Pinpoint the cell where the given text exists, returning its (x, y) midpoint coordinate. 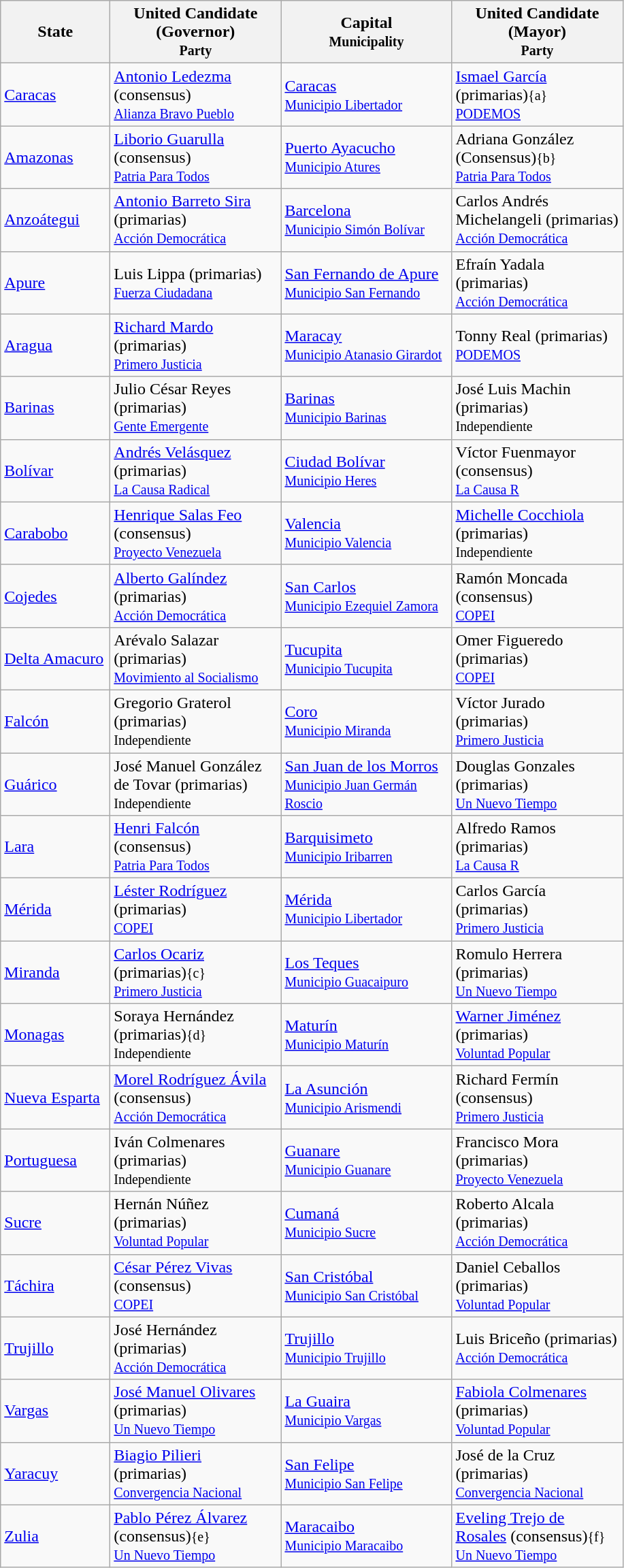
Zulia (56, 1536)
Francisco Mora (primarias)Proyecto Venezuela (538, 1160)
Bolívar (56, 470)
Tonny Real (primarias)PODEMOS (538, 345)
San CristóbalMunicipio San Cristóbal (366, 1285)
Víctor Jurado (primarias)Primero Justicia (538, 721)
CaracasMunicipio Libertador (366, 95)
Michelle Cocchiola (primarias)Independiente (538, 533)
La Guaira Municipio Vargas (366, 1411)
Roberto Alcala (primarias)Acción Democrática (538, 1223)
United Candidate (Governor)Party (196, 32)
Anzoátegui (56, 220)
Nueva Esparta (56, 1098)
Amazonas (56, 157)
José Manuel Olivares (primarias)Un Nuevo Tiempo (196, 1411)
GuanareMunicipio Guanare (366, 1160)
TrujilloMunicipio Trujillo (366, 1348)
Léster Rodríguez (primarias)COPEI (196, 910)
Ciudad BolívarMunicipio Heres (366, 470)
Los TequesMunicipio Guacaipuro (366, 972)
Carlos Andrés Michelangeli (primarias)Acción Democrática (538, 220)
Mérida (56, 910)
Hernán Núñez (primarias)Voluntad Popular (196, 1223)
Ismael García (primarias){a}PODEMOS (538, 95)
José Manuel González de Tovar (primarias)Independiente (196, 784)
BarquisimetoMunicipio Iribarren (366, 847)
BarinasMunicipio Barinas (366, 408)
San Fernando de ApureMunicipio San Fernando (366, 283)
Alfredo Ramos (primarias)La Causa R (538, 847)
Táchira (56, 1285)
Alberto Galíndez (primarias)Acción Democrática (196, 596)
Luis Lippa (primarias)Fuerza Ciudadana (196, 283)
ValenciaMunicipio Valencia (366, 533)
Vargas (56, 1411)
Caracas (56, 95)
José de la Cruz (primarias)Convergencia Nacional (538, 1473)
Arévalo Salazar (primarias)Movimiento al Socialismo (196, 658)
Andrés Velásquez (primarias)La Causa Radical (196, 470)
Gregorio Graterol (primarias)Independiente (196, 721)
Biagio Pilieri (primarias)Convergencia Nacional (196, 1473)
Henri Falcón (consensus)Patria Para Todos (196, 847)
Yaracuy (56, 1473)
United Candidate (Mayor)Party (538, 32)
Eveling Trejo de Rosales (consensus){f}Un Nuevo Tiempo (538, 1536)
CumanáMunicipio Sucre (366, 1223)
Richard Mardo (primarias)Primero Justicia (196, 345)
Adriana González (Consensus){b}Patria Para Todos (538, 157)
Soraya Hernández (primarias){d}Independiente (196, 1035)
Julio César Reyes (primarias)Gente Emergente (196, 408)
CapitalMunicipality (366, 32)
Luis Briceño (primarias)Acción Democrática (538, 1348)
Puerto AyacuchoMunicipio Atures (366, 157)
Efraín Yadala (primarias)Acción Democrática (538, 283)
Trujillo (56, 1348)
Maracaibo Municipio Maracaibo (366, 1536)
Falcón (56, 721)
José Luis Machin (primarias)Independiente (538, 408)
MaracayMunicipio Atanasio Girardot (366, 345)
Lara (56, 847)
Apure (56, 283)
Warner Jiménez (primarias)Voluntad Popular (538, 1035)
Daniel Ceballos (primarias)Voluntad Popular (538, 1285)
MéridaMunicipio Libertador (366, 910)
Sucre (56, 1223)
Víctor Fuenmayor (consensus)La Causa R (538, 470)
Antonio Barreto Sira (primarias)Acción Democrática (196, 220)
La AsunciónMunicipio Arismendi (366, 1098)
Antonio Ledezma (consensus)Alianza Bravo Pueblo (196, 95)
TucupitaMunicipio Tucupita (366, 658)
Fabiola Colmenares (primarias)Voluntad Popular (538, 1411)
José Hernández (primarias)Acción Democrática (196, 1348)
San FelipeMunicipio San Felipe (366, 1473)
San CarlosMunicipio Ezequiel Zamora (366, 596)
Ramón Moncada (consensus)COPEI (538, 596)
San Juan de los MorrosMunicipio Juan Germán Roscio (366, 784)
Henrique Salas Feo (consensus)Proyecto Venezuela (196, 533)
Aragua (56, 345)
Carlos Ocariz (primarias){c}Primero Justicia (196, 972)
Iván Colmenares (primarias)Independiente (196, 1160)
Guárico (56, 784)
Romulo Herrera (primarias)Un Nuevo Tiempo (538, 972)
Douglas Gonzales (primarias)Un Nuevo Tiempo (538, 784)
Carlos García (primarias)Primero Justicia (538, 910)
Liborio Guarulla (consensus)Patria Para Todos (196, 157)
BarcelonaMunicipio Simón Bolívar (366, 220)
Monagas (56, 1035)
Barinas (56, 408)
Portuguesa (56, 1160)
CoroMunicipio Miranda (366, 721)
Cojedes (56, 596)
Richard Fermín (consensus)Primero Justicia (538, 1098)
Carabobo (56, 533)
Miranda (56, 972)
Morel Rodríguez Ávila (consensus)Acción Democrática (196, 1098)
Omer Figueredo (primarias)COPEI (538, 658)
MaturínMunicipio Maturín (366, 1035)
César Pérez Vivas (consensus)COPEI (196, 1285)
Delta Amacuro (56, 658)
State (56, 32)
Pablo Pérez Álvarez (consensus){e}Un Nuevo Tiempo (196, 1536)
